Provide the (x, y) coordinate of the cell's center where the given text is located.  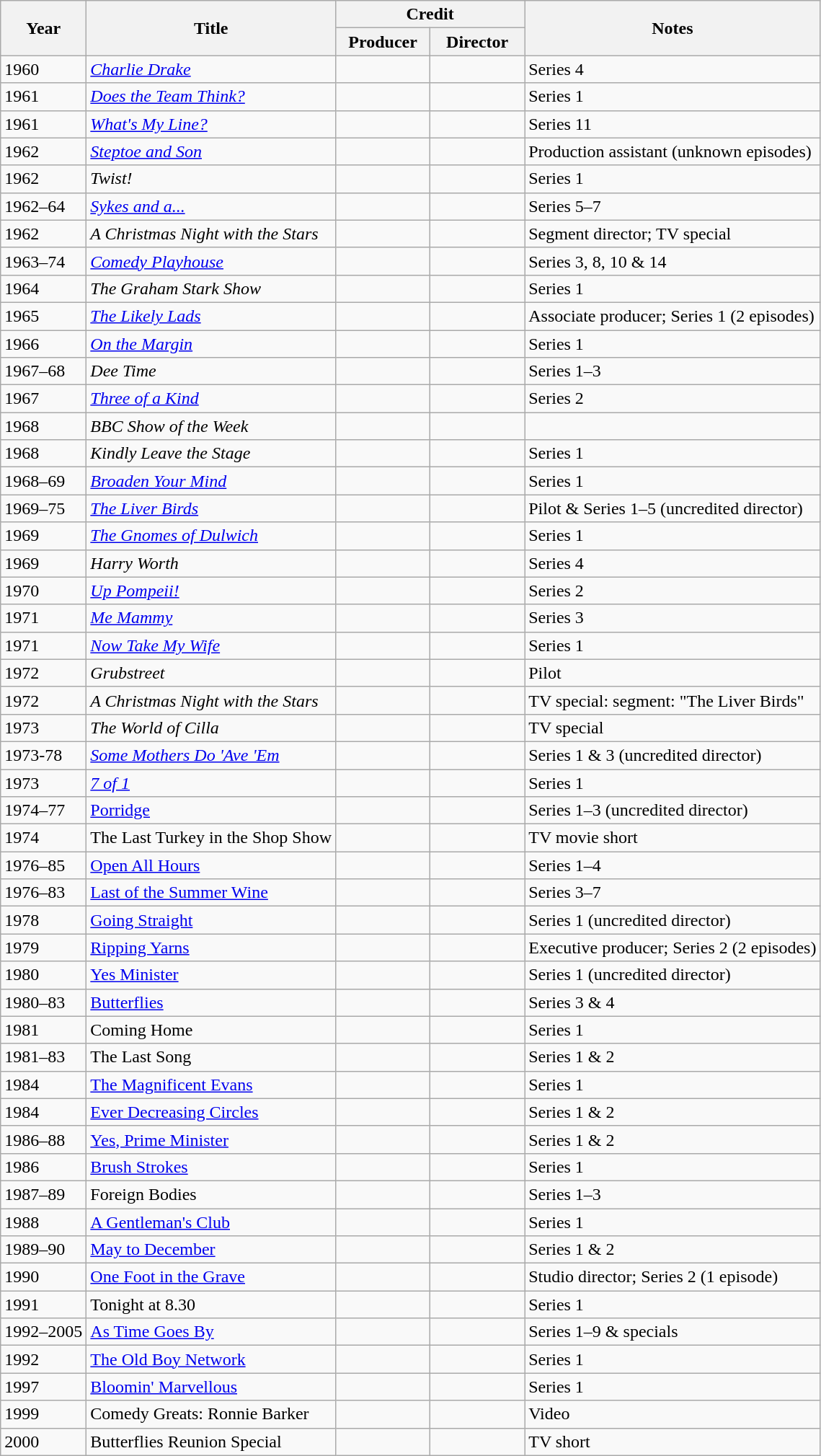
TV special: segment: "The Liver Birds" (673, 700)
Porridge (211, 811)
1965 (43, 316)
Brush Strokes (211, 1167)
1980–83 (43, 1002)
Now Take My Wife (211, 645)
Credit (430, 14)
1966 (43, 344)
1986–88 (43, 1139)
1967 (43, 399)
Broaden Your Mind (211, 481)
Pilot & Series 1–5 (uncredited director) (673, 508)
Video (673, 1414)
TV short (673, 1442)
Title (211, 28)
1960 (43, 69)
1974 (43, 838)
Does the Team Think? (211, 97)
Harry Worth (211, 563)
Director (477, 42)
Series 3, 8, 10 & 14 (673, 261)
Series 1–9 & specials (673, 1332)
1978 (43, 920)
7 of 1 (211, 782)
BBC Show of the Week (211, 426)
Ever Decreasing Circles (211, 1112)
One Foot in the Grave (211, 1277)
TV movie short (673, 838)
Series 5–7 (673, 206)
The Old Boy Network (211, 1359)
1962–64 (43, 206)
1986 (43, 1167)
Butterflies Reunion Special (211, 1442)
1976–83 (43, 893)
The World of Cilla (211, 728)
The Graham Stark Show (211, 288)
Kindly Leave the Stage (211, 454)
1968–69 (43, 481)
Tonight at 8.30 (211, 1305)
1990 (43, 1277)
Series 3 & 4 (673, 1002)
What's My Line? (211, 124)
1974–77 (43, 811)
Dee Time (211, 371)
Sykes and a... (211, 206)
1969–75 (43, 508)
Executive producer; Series 2 (2 episodes) (673, 948)
May to December (211, 1250)
1963–74 (43, 261)
1981–83 (43, 1057)
Comedy Playhouse (211, 261)
As Time Goes By (211, 1332)
Production assistant (unknown episodes) (673, 151)
1970 (43, 591)
Year (43, 28)
Series 11 (673, 124)
1976–85 (43, 865)
Grubstreet (211, 673)
Some Mothers Do 'Ave 'Em (211, 755)
1981 (43, 1030)
Twist! (211, 179)
The Likely Lads (211, 316)
On the Margin (211, 344)
Butterflies (211, 1002)
Foreign Bodies (211, 1194)
The Last Turkey in the Shop Show (211, 838)
1980 (43, 975)
1999 (43, 1414)
1967–68 (43, 371)
1992–2005 (43, 1332)
1973-78 (43, 755)
Charlie Drake (211, 69)
Steptoe and Son (211, 151)
2000 (43, 1442)
Series 1–3 (uncredited director) (673, 811)
Yes, Prime Minister (211, 1139)
Pilot (673, 673)
Going Straight (211, 920)
Studio director; Series 2 (1 episode) (673, 1277)
Associate producer; Series 1 (2 episodes) (673, 316)
Me Mammy (211, 618)
Coming Home (211, 1030)
Producer (383, 42)
Series 1 & 3 (uncredited director) (673, 755)
Series 3–7 (673, 893)
Open All Hours (211, 865)
Segment director; TV special (673, 234)
Bloomin' Marvellous (211, 1387)
1989–90 (43, 1250)
1988 (43, 1222)
Last of the Summer Wine (211, 893)
Three of a Kind (211, 399)
A Gentleman's Club (211, 1222)
TV special (673, 728)
Series 3 (673, 618)
1991 (43, 1305)
Notes (673, 28)
Series 1–4 (673, 865)
Yes Minister (211, 975)
1992 (43, 1359)
1997 (43, 1387)
1964 (43, 288)
Comedy Greats: Ronnie Barker (211, 1414)
1979 (43, 948)
The Last Song (211, 1057)
The Gnomes of Dulwich (211, 536)
1987–89 (43, 1194)
The Liver Birds (211, 508)
The Magnificent Evans (211, 1085)
Up Pompeii! (211, 591)
Ripping Yarns (211, 948)
